For the text-containing cell, return its midpoint in [X, Y] coordinate format. 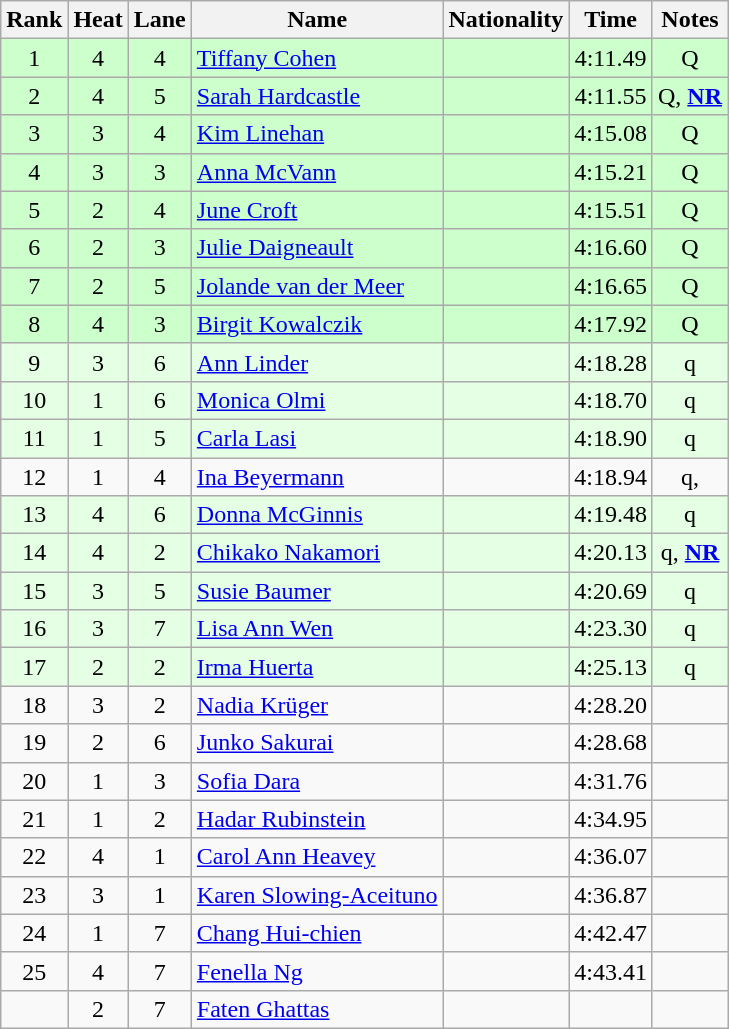
4:31.76 [611, 781]
Nadia Krüger [317, 705]
Faten Ghattas [317, 1009]
4:19.48 [611, 515]
10 [34, 400]
22 [34, 857]
Fenella Ng [317, 971]
18 [34, 705]
Carol Ann Heavey [317, 857]
Birgit Kowalczik [317, 324]
Kim Linehan [317, 134]
Time [611, 20]
21 [34, 819]
4:34.95 [611, 819]
9 [34, 362]
Q, NR [690, 96]
4:11.49 [611, 58]
4:23.30 [611, 629]
Hadar Rubinstein [317, 819]
4:16.60 [611, 248]
4:17.92 [611, 324]
4:20.69 [611, 591]
4:15.08 [611, 134]
Tiffany Cohen [317, 58]
4:36.07 [611, 857]
4:15.21 [611, 172]
Sarah Hardcastle [317, 96]
19 [34, 743]
4:15.51 [611, 210]
Donna McGinnis [317, 515]
Irma Huerta [317, 667]
Chikako Nakamori [317, 553]
4:18.94 [611, 477]
Monica Olmi [317, 400]
14 [34, 553]
17 [34, 667]
q, [690, 477]
4:42.47 [611, 933]
13 [34, 515]
Anna McVann [317, 172]
16 [34, 629]
12 [34, 477]
Karen Slowing-Aceituno [317, 895]
4:28.68 [611, 743]
8 [34, 324]
20 [34, 781]
Carla Lasi [317, 438]
Heat [98, 20]
23 [34, 895]
Lisa Ann Wen [317, 629]
15 [34, 591]
4:18.90 [611, 438]
4:25.13 [611, 667]
Susie Baumer [317, 591]
Julie Daigneault [317, 248]
Name [317, 20]
Ann Linder [317, 362]
Jolande van der Meer [317, 286]
4:16.65 [611, 286]
Ina Beyermann [317, 477]
4:11.55 [611, 96]
4:43.41 [611, 971]
4:28.20 [611, 705]
4:20.13 [611, 553]
25 [34, 971]
24 [34, 933]
4:18.28 [611, 362]
4:18.70 [611, 400]
June Croft [317, 210]
11 [34, 438]
Lane [160, 20]
Notes [690, 20]
4:36.87 [611, 895]
Rank [34, 20]
Junko Sakurai [317, 743]
Chang Hui-chien [317, 933]
q, NR [690, 553]
Sofia Dara [317, 781]
Nationality [506, 20]
